Locate the cell with the specified text and output its [x, y] center coordinate. 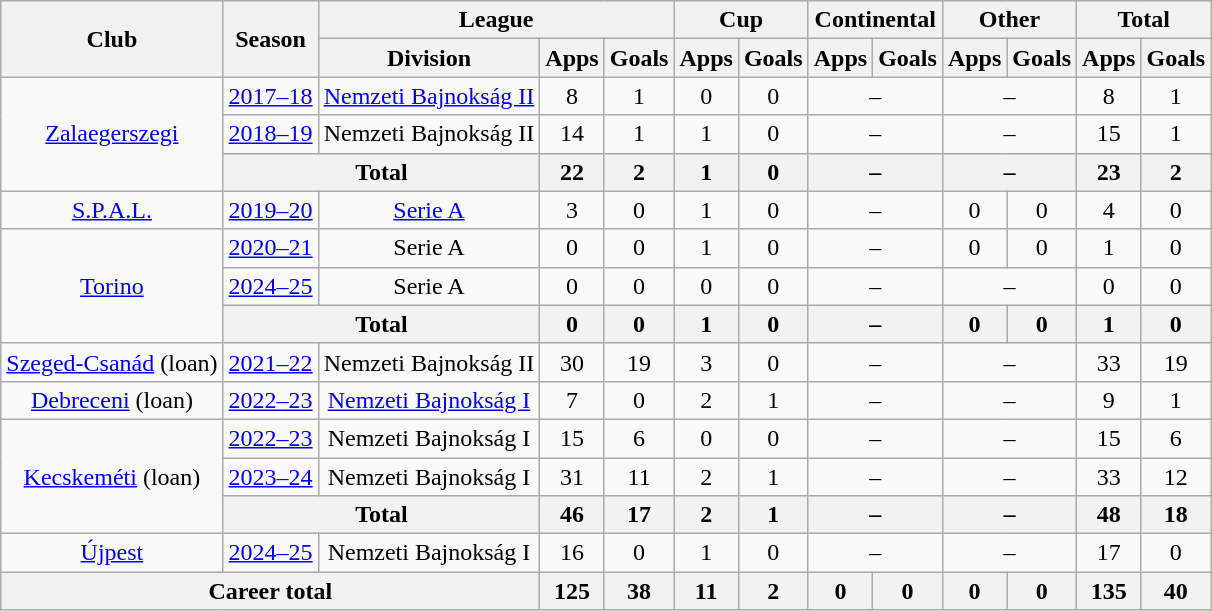
Torino [112, 286]
Other [1009, 20]
30 [572, 362]
Kecskeméti (loan) [112, 476]
16 [572, 553]
Szeged-Csanád (loan) [112, 362]
40 [1176, 591]
Debreceni (loan) [112, 400]
14 [572, 134]
Career total [270, 591]
Season [270, 39]
2018–19 [270, 134]
Zalaegerszegi [112, 134]
2019–20 [270, 210]
7 [572, 400]
22 [572, 172]
Continental [875, 20]
12 [1176, 477]
23 [1109, 172]
Club [112, 39]
Cup [741, 20]
2021–22 [270, 362]
2017–18 [270, 96]
S.P.A.L. [112, 210]
125 [572, 591]
9 [1109, 400]
31 [572, 477]
2020–21 [270, 248]
48 [1109, 515]
38 [639, 591]
League [496, 20]
135 [1109, 591]
2023–24 [270, 477]
Division [429, 58]
18 [1176, 515]
4 [1109, 210]
Újpest [112, 553]
46 [572, 515]
